Locate the cell with the specified text and output its [X, Y] center coordinate. 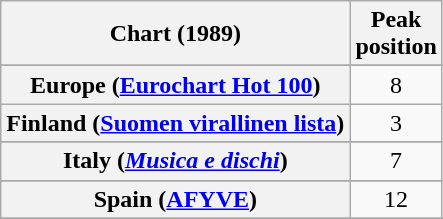
8 [396, 85]
3 [396, 123]
Spain (AFYVE) [176, 199]
7 [396, 161]
Italy (Musica e dischi) [176, 161]
Finland (Suomen virallinen lista) [176, 123]
Chart (1989) [176, 34]
Peakposition [396, 34]
Europe (Eurochart Hot 100) [176, 85]
12 [396, 199]
